Return the [X, Y] coordinate for the center point of the cell that contains the specified text.  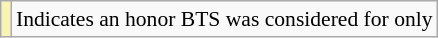
Indicates an honor BTS was considered for only [224, 19]
